From the cell containing the given text, extract its center point as [X, Y] coordinate. 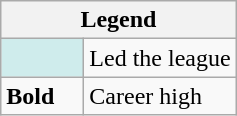
Bold [42, 96]
Career high [160, 96]
Legend [118, 20]
Led the league [160, 58]
